Return the [X, Y] coordinate for the center point of the cell that contains the specified text.  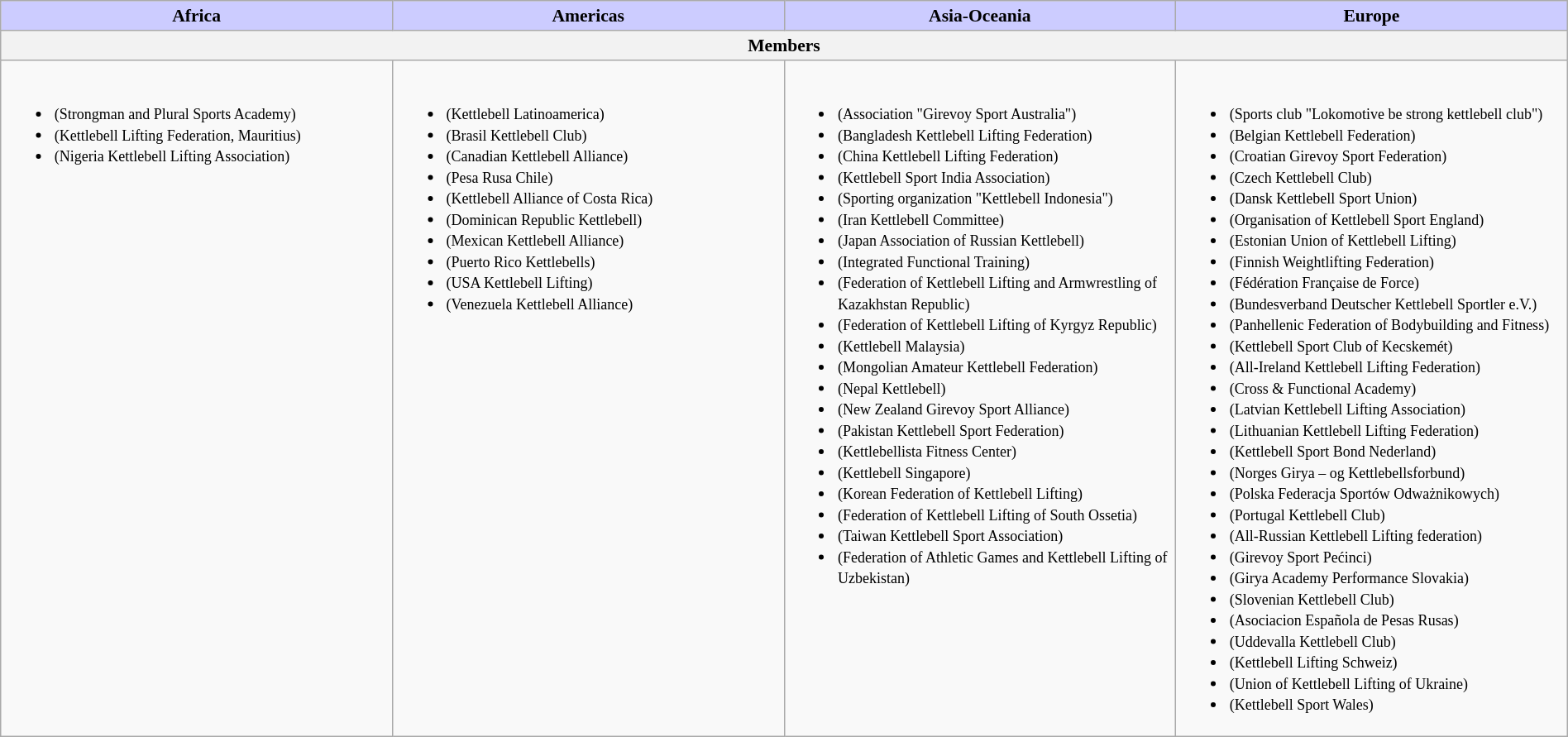
(Strongman and Plural Sports Academy) (Kettlebell Lifting Federation, Mauritius) (Nigeria Kettlebell Lifting Association) [197, 398]
Europe [1372, 16]
Asia-Oceania [980, 16]
Americas [588, 16]
Africa [197, 16]
Members [784, 45]
